Provide the (X, Y) coordinate of the cell's center where the given text is located.  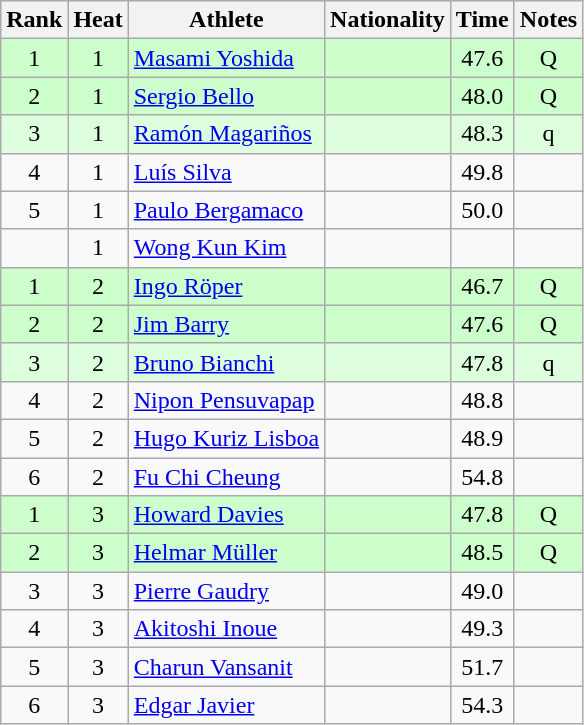
Paulo Bergamaco (226, 210)
Rank (34, 20)
Heat (98, 20)
Sergio Bello (226, 96)
51.7 (482, 667)
Hugo Kuriz Lisboa (226, 438)
Bruno Bianchi (226, 362)
49.3 (482, 629)
Pierre Gaudry (226, 591)
Edgar Javier (226, 705)
49.8 (482, 172)
54.8 (482, 477)
Ramón Magariños (226, 134)
48.9 (482, 438)
54.3 (482, 705)
Jim Barry (226, 324)
48.8 (482, 400)
48.0 (482, 96)
Ingo Röper (226, 286)
Nationality (388, 20)
Charun Vansanit (226, 667)
Howard Davies (226, 515)
48.3 (482, 134)
50.0 (482, 210)
Luís Silva (226, 172)
Time (482, 20)
46.7 (482, 286)
49.0 (482, 591)
Fu Chi Cheung (226, 477)
48.5 (482, 553)
Masami Yoshida (226, 58)
Helmar Müller (226, 553)
Athlete (226, 20)
Akitoshi Inoue (226, 629)
Wong Kun Kim (226, 248)
Notes (548, 20)
Nipon Pensuvapap (226, 400)
